For the text-containing cell, return its midpoint in [X, Y] coordinate format. 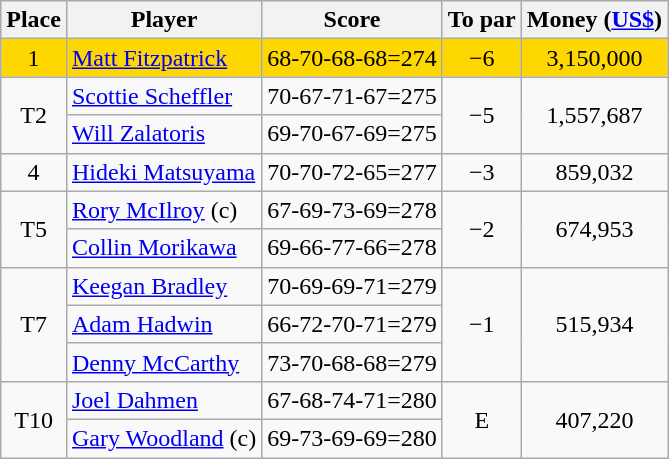
69-73-69-69=280 [352, 438]
Adam Hadwin [164, 324]
1,557,687 [594, 115]
Money (US$) [594, 20]
Hideki Matsuyama [164, 172]
−1 [482, 324]
Joel Dahmen [164, 400]
Place [34, 20]
−5 [482, 115]
70-67-71-67=275 [352, 96]
4 [34, 172]
Score [352, 20]
To par [482, 20]
Matt Fitzpatrick [164, 58]
T10 [34, 419]
66-72-70-71=279 [352, 324]
Scottie Scheffler [164, 96]
T5 [34, 229]
1 [34, 58]
Denny McCarthy [164, 362]
69-66-77-66=278 [352, 248]
Keegan Bradley [164, 286]
Gary Woodland (c) [164, 438]
Collin Morikawa [164, 248]
T2 [34, 115]
515,934 [594, 324]
69-70-67-69=275 [352, 134]
E [482, 419]
70-70-72-65=277 [352, 172]
674,953 [594, 229]
Rory McIlroy (c) [164, 210]
407,220 [594, 419]
73-70-68-68=279 [352, 362]
859,032 [594, 172]
67-68-74-71=280 [352, 400]
67-69-73-69=278 [352, 210]
−3 [482, 172]
T7 [34, 324]
3,150,000 [594, 58]
70-69-69-71=279 [352, 286]
−2 [482, 229]
Player [164, 20]
Will Zalatoris [164, 134]
−6 [482, 58]
68-70-68-68=274 [352, 58]
